Return [X, Y] of the center of cell containing provided text 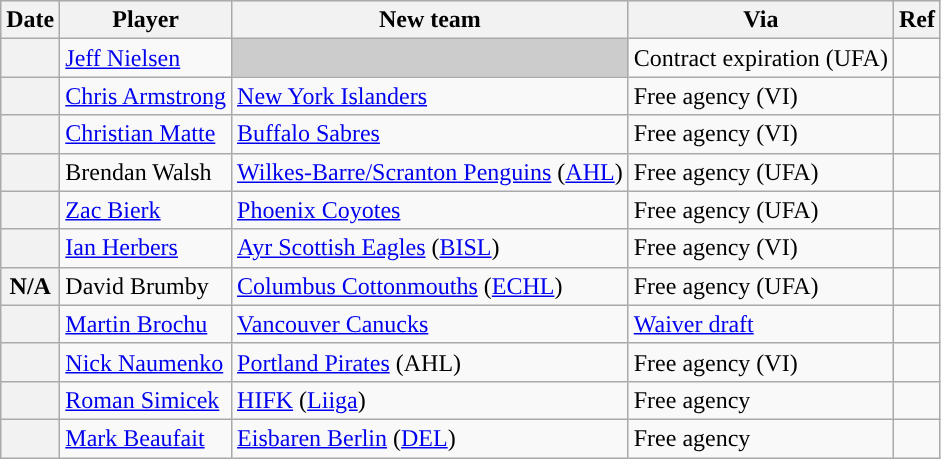
Mark Beaufait [146, 438]
Date [30, 20]
New York Islanders [430, 96]
Buffalo Sabres [430, 134]
Via [760, 20]
David Brumby [146, 286]
Ayr Scottish Eagles (BISL) [430, 248]
Player [146, 20]
Eisbaren Berlin (DEL) [430, 438]
Phoenix Coyotes [430, 210]
Brendan Walsh [146, 172]
Martin Brochu [146, 324]
Portland Pirates (AHL) [430, 362]
Waiver draft [760, 324]
Christian Matte [146, 134]
N/A [30, 286]
Ian Herbers [146, 248]
Zac Bierk [146, 210]
Wilkes-Barre/Scranton Penguins (AHL) [430, 172]
HIFK (Liiga) [430, 400]
New team [430, 20]
Chris Armstrong [146, 96]
Ref [916, 20]
Columbus Cottonmouths (ECHL) [430, 286]
Contract expiration (UFA) [760, 58]
Roman Simicek [146, 400]
Vancouver Canucks [430, 324]
Jeff Nielsen [146, 58]
Nick Naumenko [146, 362]
